Detect which cell encompasses the target text, then output its [X, Y] center coordinate. 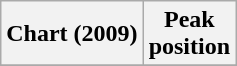
Peakposition [189, 34]
Chart (2009) [72, 34]
